Extract the [x, y] coordinate from the center of the cell holding the provided text.  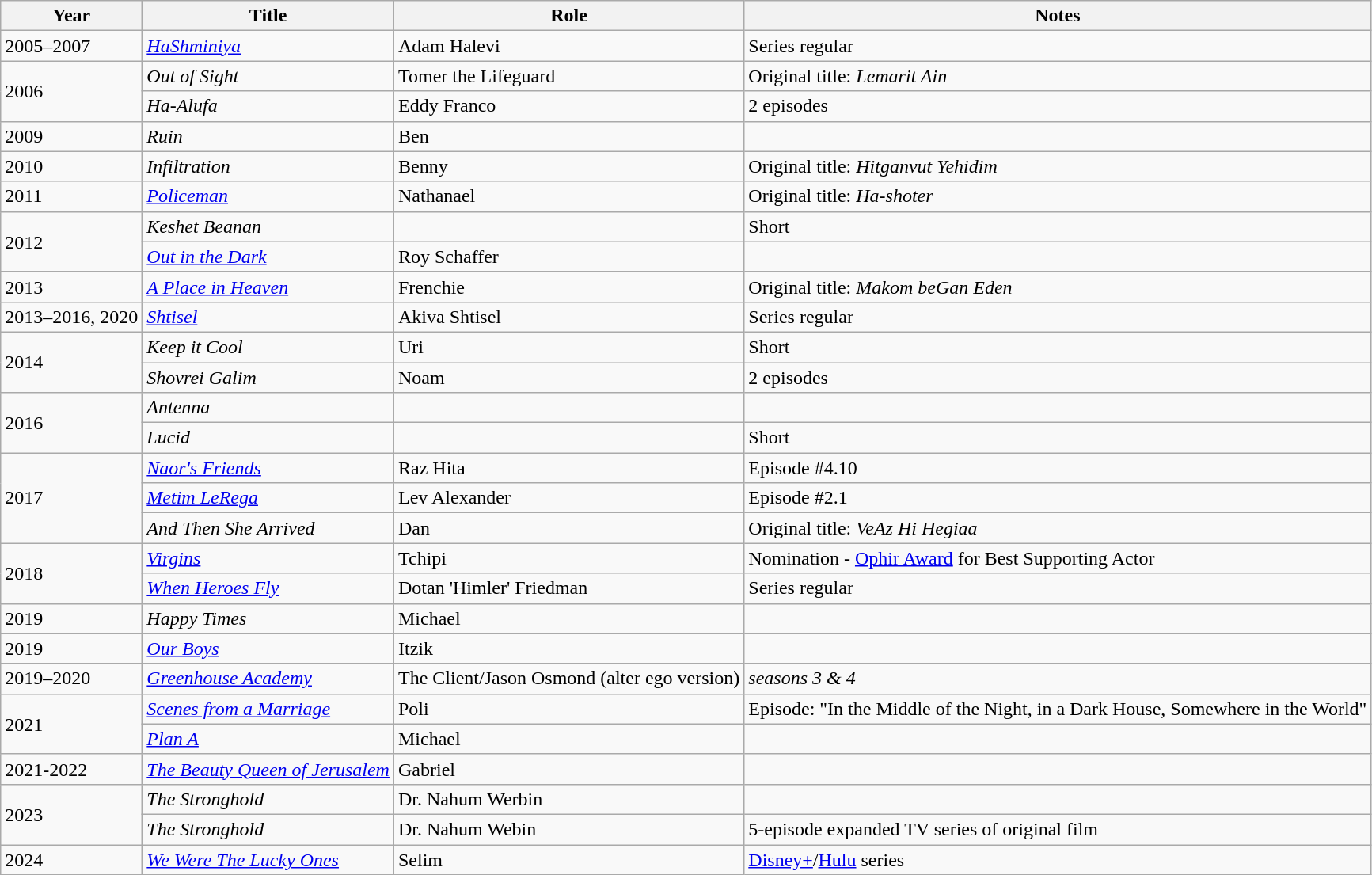
Tomer the Lifeguard [568, 76]
2019–2020 [71, 679]
Out of Sight [268, 76]
Noam [568, 378]
The Beauty Queen of Jerusalem [268, 769]
Ha-Alufa [268, 106]
Roy Schaffer [568, 257]
Infiltration [268, 166]
2011 [71, 196]
2018 [71, 573]
Lucid [268, 438]
seasons 3 & 4 [1058, 679]
2014 [71, 362]
Uri [568, 347]
Plan A [268, 739]
Eddy Franco [568, 106]
Dr. Nahum Webin [568, 829]
2012 [71, 242]
Itzik [568, 649]
Nomination - Ophir Award for Best Supporting Actor [1058, 558]
Frenchie [568, 287]
Episode: "In the Middle of the Night, in a Dark House, Somewhere in the World" [1058, 709]
Lev Alexander [568, 498]
Original title: Ha-shoter [1058, 196]
And Then She Arrived [268, 528]
Antenna [268, 408]
We Were The Lucky Ones [268, 859]
Raz Hita [568, 468]
Tchipi [568, 558]
Original title: Makom beGan Eden [1058, 287]
Poli [568, 709]
The Client/Jason Osmond (alter ego version) [568, 679]
Ben [568, 136]
Greenhouse Academy [268, 679]
Original title: VeAz Hi Hegiaa [1058, 528]
2013–2016, 2020 [71, 317]
Dan [568, 528]
When Heroes Fly [268, 588]
Shtisel [268, 317]
Disney+/Hulu series [1058, 859]
2016 [71, 423]
Role [568, 16]
Selim [568, 859]
Scenes from a Marriage [268, 709]
HaShminiya [268, 46]
Akiva Shtisel [568, 317]
A Place in Heaven [268, 287]
2005–2007 [71, 46]
Out in the Dark [268, 257]
Dr. Nahum Werbin [568, 799]
2021-2022 [71, 769]
5-episode expanded TV series of original film [1058, 829]
Virgins [268, 558]
Keshet Beanan [268, 226]
Adam Halevi [568, 46]
2006 [71, 91]
Happy Times [268, 618]
2023 [71, 814]
Naor's Friends [268, 468]
2013 [71, 287]
Shovrei Galim [268, 378]
2024 [71, 859]
Metim LeRega [268, 498]
Dotan 'Himler' Friedman [568, 588]
Benny [568, 166]
Policeman [268, 196]
Nathanael [568, 196]
Original title: Lemarit Ain [1058, 76]
Title [268, 16]
2009 [71, 136]
Keep it Cool [268, 347]
2017 [71, 498]
Original title: Hitganvut Yehidim [1058, 166]
Gabriel [568, 769]
2021 [71, 724]
Episode #2.1 [1058, 498]
Ruin [268, 136]
Notes [1058, 16]
Episode #4.10 [1058, 468]
Our Boys [268, 649]
2010 [71, 166]
Year [71, 16]
